Return the [x, y] coordinate for the center point of the cell that contains the specified text.  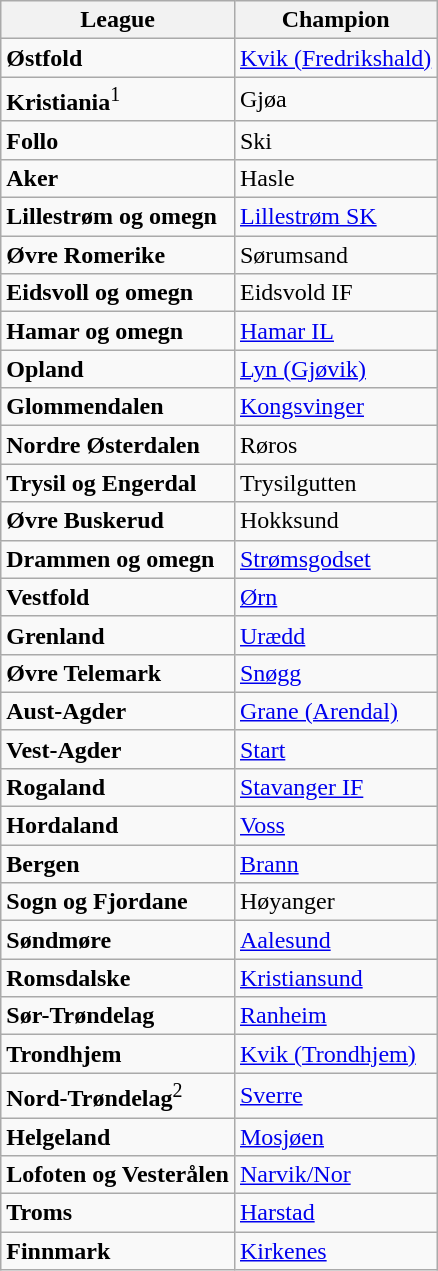
Øvre Telemark [118, 673]
Helgeland [118, 1137]
Gjøa [335, 100]
Sørumsand [335, 255]
Brann [335, 864]
Hamar IL [335, 331]
Ranheim [335, 1016]
Sør-Trøndelag [118, 1016]
Snøgg [335, 673]
Sogn og Fjordane [118, 902]
Grenland [118, 635]
Kongsvinger [335, 407]
Trysil og Engerdal [118, 483]
Eidsvoll og omegn [118, 293]
Strømsgodset [335, 559]
Urædd [335, 635]
Røros [335, 445]
Romsdalske [118, 978]
Søndmøre [118, 940]
Follo [118, 140]
Nordre Østerdalen [118, 445]
Lillestrøm og omegn [118, 217]
Eidsvold IF [335, 293]
Øvre Romerike [118, 255]
Nord-Trøndelag2 [118, 1096]
Narvik/Nor [335, 1175]
Kristiania1 [118, 100]
Hasle [335, 178]
Aker [118, 178]
League [118, 20]
Finnmark [118, 1251]
Trysilgutten [335, 483]
Aalesund [335, 940]
Champion [335, 20]
Hamar og omegn [118, 331]
Glommendalen [118, 407]
Øvre Buskerud [118, 521]
Lofoten og Vesterålen [118, 1175]
Vestfold [118, 597]
Grane (Arendal) [335, 711]
Rogaland [118, 787]
Start [335, 749]
Lyn (Gjøvik) [335, 369]
Ørn [335, 597]
Mosjøen [335, 1137]
Kvik (Fredrikshald) [335, 58]
Drammen og omegn [118, 559]
Ski [335, 140]
Opland [118, 369]
Voss [335, 826]
Hordaland [118, 826]
Harstad [335, 1213]
Stavanger IF [335, 787]
Troms [118, 1213]
Sverre [335, 1096]
Østfold [118, 58]
Kristiansund [335, 978]
Hokksund [335, 521]
Kvik (Trondhjem) [335, 1054]
Aust-Agder [118, 711]
Bergen [118, 864]
Vest-Agder [118, 749]
Trondhjem [118, 1054]
Kirkenes [335, 1251]
Høyanger [335, 902]
Lillestrøm SK [335, 217]
